Detect which cell encompasses the target text, then output its (x, y) center coordinate. 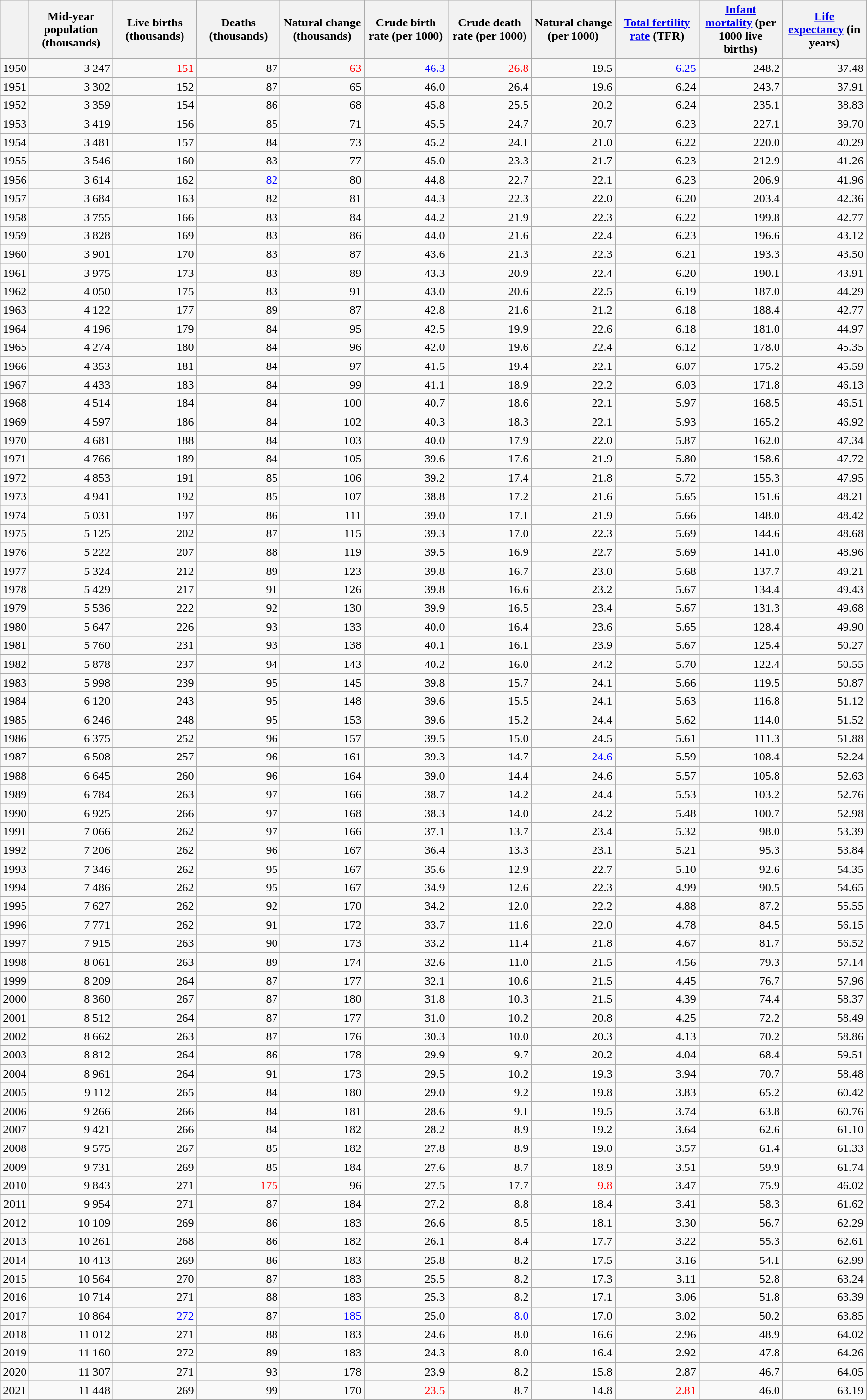
6 246 (71, 720)
243.7 (741, 87)
6 120 (71, 701)
10 864 (71, 1316)
188.4 (741, 310)
8 061 (71, 962)
48.68 (824, 533)
134.4 (741, 590)
16.7 (489, 571)
4 433 (71, 385)
19.2 (573, 1129)
1989 (15, 794)
58.49 (824, 1018)
55.3 (741, 1241)
3.30 (657, 1223)
43.3 (406, 273)
59.9 (741, 1167)
6 784 (71, 794)
24.7 (489, 124)
3.11 (657, 1279)
40.29 (824, 142)
57.96 (824, 981)
270 (155, 1279)
7 066 (71, 831)
2012 (15, 1223)
7 915 (71, 943)
21.0 (573, 142)
6.25 (657, 68)
202 (155, 533)
75.9 (741, 1186)
5.57 (657, 776)
56.15 (824, 925)
155.3 (741, 478)
1969 (15, 422)
53.84 (824, 850)
50.2 (741, 1316)
44.0 (406, 235)
63.8 (741, 1111)
77 (322, 161)
42.36 (824, 198)
237 (155, 664)
16.1 (489, 645)
175.2 (741, 366)
1990 (15, 813)
212 (155, 571)
27.5 (406, 1186)
44.3 (406, 198)
108.4 (741, 757)
207 (155, 552)
1998 (15, 962)
141.0 (741, 552)
105.8 (741, 776)
7 206 (71, 850)
165.2 (741, 422)
1955 (15, 161)
3.47 (657, 1186)
5.48 (657, 813)
243 (155, 701)
125.4 (741, 645)
63.24 (824, 1279)
48.42 (824, 515)
4 597 (71, 422)
1983 (15, 683)
63.85 (824, 1316)
119.5 (741, 683)
3 546 (71, 161)
5.68 (657, 571)
51.8 (741, 1297)
45.2 (406, 142)
54.65 (824, 888)
105 (322, 459)
52.63 (824, 776)
12.6 (489, 888)
65.2 (741, 1092)
161 (322, 757)
50.27 (824, 645)
2019 (15, 1353)
4.78 (657, 925)
138 (322, 645)
56.52 (824, 943)
19.9 (489, 329)
43.6 (406, 254)
2008 (15, 1148)
260 (155, 776)
3.02 (657, 1316)
1968 (15, 403)
1950 (15, 68)
1985 (15, 720)
206.9 (741, 180)
143 (322, 664)
21.3 (489, 254)
8 812 (71, 1055)
4 853 (71, 478)
2000 (15, 999)
5 125 (71, 533)
24.3 (406, 1353)
1959 (15, 235)
122.4 (741, 664)
100.7 (741, 813)
40.1 (406, 645)
2018 (15, 1334)
13.7 (489, 831)
3 755 (71, 217)
2002 (15, 1036)
103.2 (741, 794)
156 (155, 124)
235.1 (741, 105)
119 (322, 552)
4.45 (657, 981)
11 307 (71, 1372)
5.70 (657, 664)
9 954 (71, 1204)
6 645 (71, 776)
5 429 (71, 590)
4.04 (657, 1055)
14.4 (489, 776)
20.3 (573, 1036)
6.21 (657, 254)
20.7 (573, 124)
168 (322, 813)
57.14 (824, 962)
17.5 (573, 1260)
185 (322, 1316)
6 508 (71, 757)
3.41 (657, 1204)
265 (155, 1092)
18.3 (489, 422)
1956 (15, 180)
47.72 (824, 459)
61.4 (741, 1148)
Life expectancy (in years) (824, 29)
39.2 (406, 478)
15.7 (489, 683)
8.5 (489, 1223)
1958 (15, 217)
84.5 (741, 925)
11.4 (489, 943)
4.56 (657, 962)
26.6 (406, 1223)
11.6 (489, 925)
14.2 (489, 794)
28.2 (406, 1129)
1981 (15, 645)
1952 (15, 105)
15.2 (489, 720)
169 (155, 235)
1982 (15, 664)
18.4 (573, 1204)
1964 (15, 329)
3.83 (657, 1092)
5.53 (657, 794)
10.3 (489, 999)
160 (155, 161)
107 (322, 496)
55.55 (824, 906)
19.4 (489, 366)
20.6 (489, 292)
12.0 (489, 906)
46.51 (824, 403)
3 247 (71, 68)
30.3 (406, 1036)
133 (322, 627)
131.3 (741, 608)
46.3 (406, 68)
36.4 (406, 850)
23.5 (406, 1390)
145 (322, 683)
45.5 (406, 124)
4 766 (71, 459)
3 614 (71, 180)
58.37 (824, 999)
162.0 (741, 440)
154 (155, 105)
1962 (15, 292)
46.7 (741, 1372)
90.5 (741, 888)
239 (155, 683)
106 (322, 478)
9 843 (71, 1186)
47.34 (824, 440)
38.83 (824, 105)
203.4 (741, 198)
21.7 (573, 161)
Crude death rate (per 1000) (489, 29)
1963 (15, 310)
5 222 (71, 552)
126 (322, 590)
48.21 (824, 496)
14.7 (489, 757)
98.0 (741, 831)
8.8 (489, 1204)
7 771 (71, 925)
52.98 (824, 813)
31.8 (406, 999)
2021 (15, 1390)
58.3 (741, 1204)
17.9 (489, 440)
68 (322, 105)
196.6 (741, 235)
45.0 (406, 161)
52.76 (824, 794)
4.39 (657, 999)
4.88 (657, 906)
1994 (15, 888)
16.5 (489, 608)
3.22 (657, 1241)
100 (322, 403)
51.88 (824, 738)
26.1 (406, 1241)
186 (155, 422)
189 (155, 459)
1987 (15, 757)
56.7 (741, 1223)
5.63 (657, 701)
44.29 (824, 292)
8 662 (71, 1036)
3 481 (71, 142)
61.33 (824, 1148)
252 (155, 738)
94 (239, 664)
3 828 (71, 235)
5 998 (71, 683)
1966 (15, 366)
152 (155, 87)
19.8 (573, 1092)
49.43 (824, 590)
2014 (15, 1260)
19.0 (573, 1148)
23.0 (573, 571)
15.0 (489, 738)
179 (155, 329)
4.13 (657, 1036)
227.1 (741, 124)
9 731 (71, 1167)
23.1 (573, 850)
1986 (15, 738)
188 (155, 440)
14.8 (573, 1390)
6.12 (657, 347)
5.87 (657, 440)
Deaths (thousands) (239, 29)
8 961 (71, 1074)
123 (322, 571)
61.74 (824, 1167)
1973 (15, 496)
38.3 (406, 813)
4 681 (71, 440)
51.52 (824, 720)
8 209 (71, 981)
40.3 (406, 422)
1975 (15, 533)
10 714 (71, 1297)
44.2 (406, 217)
17.3 (573, 1279)
47.8 (741, 1353)
45.35 (824, 347)
48.96 (824, 552)
2005 (15, 1092)
164 (322, 776)
20.9 (489, 273)
10.0 (489, 1036)
Natural change (per 1000) (573, 29)
4.25 (657, 1018)
8 512 (71, 1018)
47.95 (824, 478)
176 (322, 1036)
63.19 (824, 1390)
32.1 (406, 981)
3.16 (657, 1260)
5 031 (71, 515)
23.6 (573, 627)
74.4 (741, 999)
171.8 (741, 385)
3.74 (657, 1111)
26.8 (489, 68)
1976 (15, 552)
11 448 (71, 1390)
2013 (15, 1241)
42.5 (406, 329)
248.2 (741, 68)
44.8 (406, 180)
49.68 (824, 608)
5.72 (657, 478)
17.6 (489, 459)
16.9 (489, 552)
90 (239, 943)
226 (155, 627)
17.4 (489, 478)
1992 (15, 850)
5 647 (71, 627)
10 564 (71, 1279)
41.5 (406, 366)
9.2 (489, 1092)
33.7 (406, 925)
15.8 (573, 1372)
42.8 (406, 310)
2009 (15, 1167)
52.24 (824, 757)
4 122 (71, 310)
151 (155, 68)
59.51 (824, 1055)
16.0 (489, 664)
62.6 (741, 1129)
4 941 (71, 496)
87.2 (741, 906)
231 (155, 645)
18.6 (489, 403)
5.10 (657, 869)
41.26 (824, 161)
51.12 (824, 701)
199.8 (741, 217)
38.8 (406, 496)
64.02 (824, 1334)
72.2 (741, 1018)
5.32 (657, 831)
40.7 (406, 403)
9 266 (71, 1111)
187.0 (741, 292)
Live births (thousands) (155, 29)
178.0 (741, 347)
54.1 (741, 1260)
10 109 (71, 1223)
53.39 (824, 831)
2006 (15, 1111)
1972 (15, 478)
37.1 (406, 831)
14.0 (489, 813)
1993 (15, 869)
34.2 (406, 906)
63.39 (824, 1297)
5.21 (657, 850)
102 (322, 422)
20.8 (573, 1018)
1965 (15, 347)
114.0 (741, 720)
6.19 (657, 292)
9.1 (489, 1111)
38.7 (406, 794)
137.7 (741, 571)
2003 (15, 1055)
28.6 (406, 1111)
5 760 (71, 645)
6.03 (657, 385)
1970 (15, 440)
1974 (15, 515)
70.2 (741, 1036)
4 514 (71, 403)
40.2 (406, 664)
31.0 (406, 1018)
148 (322, 701)
45.59 (824, 366)
3 975 (71, 273)
23.2 (573, 590)
29.5 (406, 1074)
23.3 (489, 161)
9.8 (573, 1186)
3 684 (71, 198)
144.6 (741, 533)
1953 (15, 124)
62.61 (824, 1241)
3.57 (657, 1148)
21.2 (573, 310)
103 (322, 440)
191 (155, 478)
5.80 (657, 459)
4.99 (657, 888)
1988 (15, 776)
25.8 (406, 1260)
148.0 (741, 515)
128.4 (741, 627)
3.51 (657, 1167)
35.6 (406, 869)
5 878 (71, 664)
2.87 (657, 1372)
50.55 (824, 664)
7 486 (71, 888)
111 (322, 515)
61.62 (824, 1204)
1951 (15, 87)
7 346 (71, 869)
4 050 (71, 292)
49.21 (824, 571)
26.4 (489, 87)
68.4 (741, 1055)
2020 (15, 1372)
41.1 (406, 385)
1997 (15, 943)
19.3 (573, 1074)
12.9 (489, 869)
1999 (15, 981)
1960 (15, 254)
4 274 (71, 347)
163 (155, 198)
248 (155, 720)
158.6 (741, 459)
95.3 (741, 850)
62.29 (824, 1223)
11.0 (489, 962)
115 (322, 533)
79.3 (741, 962)
1996 (15, 925)
10 261 (71, 1241)
15.5 (489, 701)
1977 (15, 571)
2016 (15, 1297)
80 (322, 180)
43.91 (824, 273)
Crude birth rate (per 1000) (406, 29)
1954 (15, 142)
25.3 (406, 1297)
61.10 (824, 1129)
190.1 (741, 273)
5 536 (71, 608)
1978 (15, 590)
5.97 (657, 403)
48.9 (741, 1334)
10 413 (71, 1260)
1991 (15, 831)
29.9 (406, 1055)
2.96 (657, 1334)
27.2 (406, 1204)
257 (155, 757)
43.0 (406, 292)
5.62 (657, 720)
4 196 (71, 329)
50.87 (824, 683)
37.48 (824, 68)
13.3 (489, 850)
9 575 (71, 1148)
22.5 (573, 292)
1980 (15, 627)
193.3 (741, 254)
4.67 (657, 943)
8 360 (71, 999)
6 375 (71, 738)
168.5 (741, 403)
111.3 (741, 738)
76.7 (741, 981)
Mid-year population (thousands) (71, 29)
162 (155, 180)
60.76 (824, 1111)
2007 (15, 1129)
2.92 (657, 1353)
5 324 (71, 571)
1971 (15, 459)
65 (322, 87)
222 (155, 608)
197 (155, 515)
46.92 (824, 422)
73 (322, 142)
37.91 (824, 87)
11 012 (71, 1334)
3 302 (71, 87)
43.50 (824, 254)
6 925 (71, 813)
34.9 (406, 888)
45.8 (406, 105)
22.6 (573, 329)
1967 (15, 385)
1961 (15, 273)
17.2 (489, 496)
2001 (15, 1018)
58.48 (824, 1074)
Natural change (thousands) (322, 29)
29.0 (406, 1092)
27.8 (406, 1148)
60.42 (824, 1092)
220.0 (741, 142)
268 (155, 1241)
1957 (15, 198)
8.4 (489, 1241)
130 (322, 608)
46.02 (824, 1186)
153 (322, 720)
18.1 (573, 1223)
64.05 (824, 1372)
11 160 (71, 1353)
1984 (15, 701)
4 353 (71, 366)
3 359 (71, 105)
172 (322, 925)
1995 (15, 906)
41.96 (824, 180)
46.13 (824, 385)
92.6 (741, 869)
2.81 (657, 1390)
81 (322, 198)
25.0 (406, 1316)
32.6 (406, 962)
3 419 (71, 124)
71 (322, 124)
6.07 (657, 366)
181.0 (741, 329)
3.64 (657, 1129)
39.9 (406, 608)
Infant mortality (per 1000 live births) (741, 29)
2004 (15, 1074)
217 (155, 590)
9 112 (71, 1092)
3.94 (657, 1074)
2017 (15, 1316)
116.8 (741, 701)
81.7 (741, 943)
2015 (15, 1279)
58.86 (824, 1036)
7 627 (71, 906)
64.26 (824, 1353)
2010 (15, 1186)
212.9 (741, 161)
10.6 (489, 981)
5.59 (657, 757)
5.93 (657, 422)
2011 (15, 1204)
52.8 (741, 1279)
Total fertility rate (TFR) (657, 29)
54.35 (824, 869)
33.2 (406, 943)
39.70 (824, 124)
27.6 (406, 1167)
42.0 (406, 347)
70.7 (741, 1074)
174 (322, 962)
3 901 (71, 254)
192 (155, 496)
43.12 (824, 235)
5.61 (657, 738)
44.97 (824, 329)
9 421 (71, 1129)
151.6 (741, 496)
63 (322, 68)
9.7 (489, 1055)
49.90 (824, 627)
62.99 (824, 1260)
3.06 (657, 1297)
1979 (15, 608)
24.5 (573, 738)
